Capture the cell that displays the provided text and extract its (x, y) central coordinate. 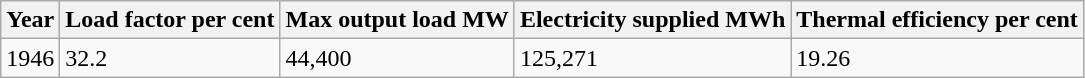
19.26 (938, 58)
Load factor per cent (170, 20)
1946 (30, 58)
Max output load MW (397, 20)
32.2 (170, 58)
Electricity supplied MWh (652, 20)
Thermal efficiency per cent (938, 20)
44,400 (397, 58)
125,271 (652, 58)
Year (30, 20)
